Output the (x, y) coordinate of the center of the cell containing the given text.  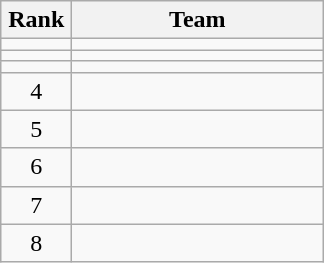
Team (198, 20)
8 (36, 243)
5 (36, 129)
7 (36, 205)
4 (36, 91)
Rank (36, 20)
6 (36, 167)
